Find where the given text appears and provide that cell's center as (x, y) coordinate. 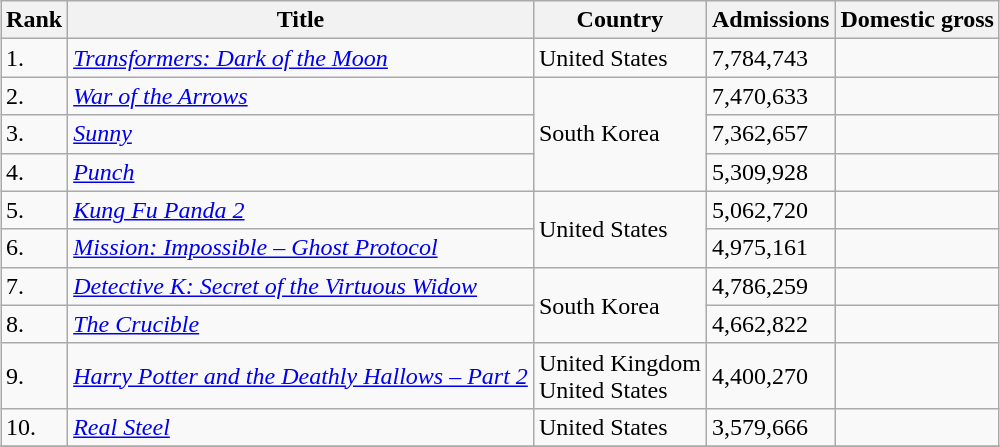
Real Steel (301, 427)
4,400,270 (770, 376)
3,579,666 (770, 427)
Detective K: Secret of the Virtuous Widow (301, 286)
5,309,928 (770, 172)
2. (34, 96)
1. (34, 58)
3. (34, 134)
Harry Potter and the Deathly Hallows – Part 2 (301, 376)
4,786,259 (770, 286)
Rank (34, 20)
4,662,822 (770, 324)
10. (34, 427)
Punch (301, 172)
7,470,633 (770, 96)
United KingdomUnited States (620, 376)
Transformers: Dark of the Moon (301, 58)
Kung Fu Panda 2 (301, 210)
Mission: Impossible – Ghost Protocol (301, 248)
7,362,657 (770, 134)
7. (34, 286)
4. (34, 172)
Country (620, 20)
4,975,161 (770, 248)
7,784,743 (770, 58)
8. (34, 324)
Domestic gross (918, 20)
9. (34, 376)
Sunny (301, 134)
5. (34, 210)
6. (34, 248)
War of the Arrows (301, 96)
The Crucible (301, 324)
5,062,720 (770, 210)
Title (301, 20)
Admissions (770, 20)
